Return [x, y] of the center of cell containing provided text 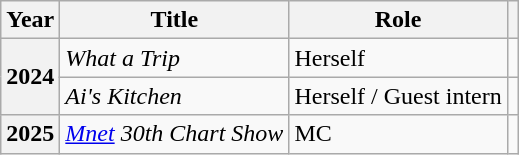
Mnet 30th Chart Show [174, 134]
Herself / Guest intern [398, 96]
Year [30, 20]
Title [174, 20]
MC [398, 134]
Ai's Kitchen [174, 96]
What a Trip [174, 58]
Role [398, 20]
Herself [398, 58]
2024 [30, 77]
2025 [30, 134]
